Return (x, y) of the center of cell containing provided text 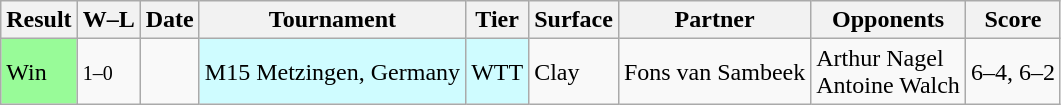
Date (170, 20)
Score (1012, 20)
Win (39, 72)
1–0 (108, 72)
Tournament (332, 20)
Tier (498, 20)
Fons van Sambeek (714, 72)
W–L (108, 20)
WTT (498, 72)
Opponents (888, 20)
Result (39, 20)
Clay (574, 72)
M15 Metzingen, Germany (332, 72)
Surface (574, 20)
Partner (714, 20)
Arthur Nagel Antoine Walch (888, 72)
6–4, 6–2 (1012, 72)
